Determine the [x, y] coordinate at the center of the cell enclosing the given text.  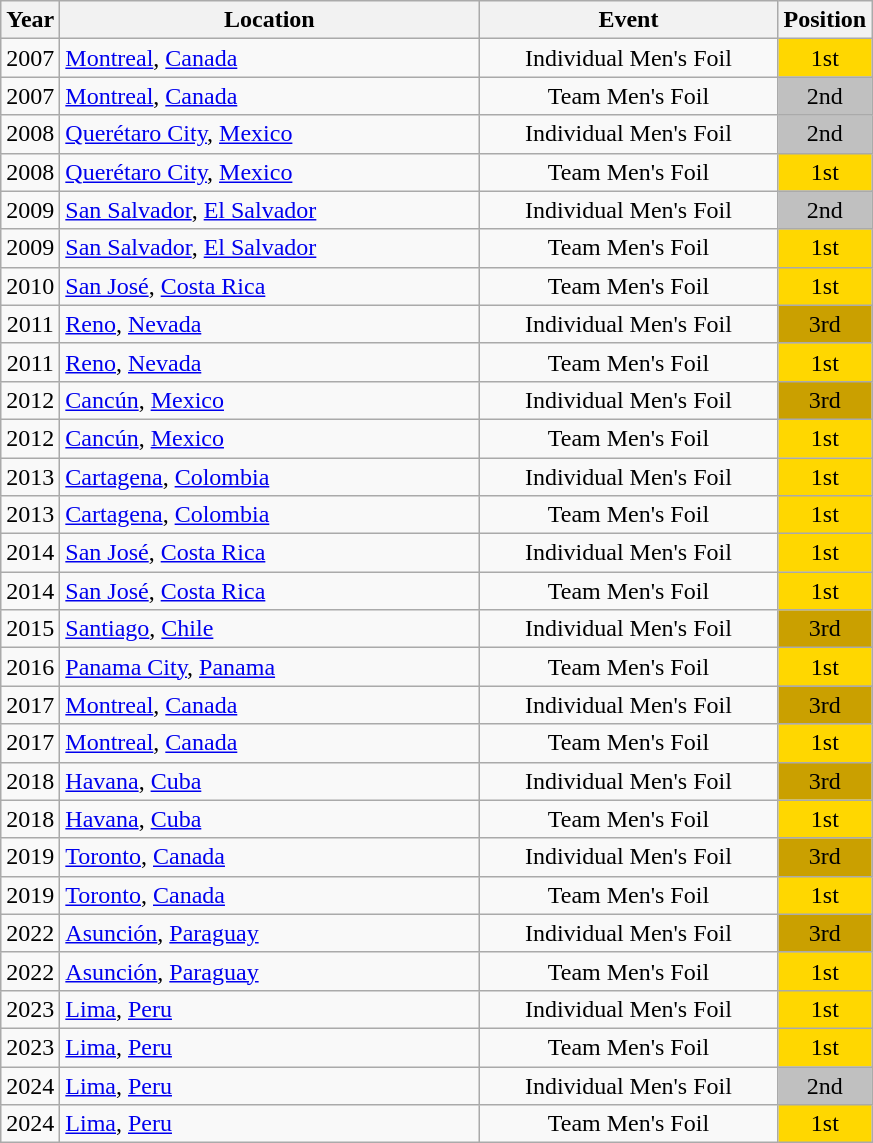
Year [30, 20]
2010 [30, 286]
Position [825, 20]
Location [270, 20]
2016 [30, 667]
Santiago, Chile [270, 629]
Panama City, Panama [270, 667]
2015 [30, 629]
Event [628, 20]
